Extract the (X, Y) coordinate from the center of the cell holding the provided text.  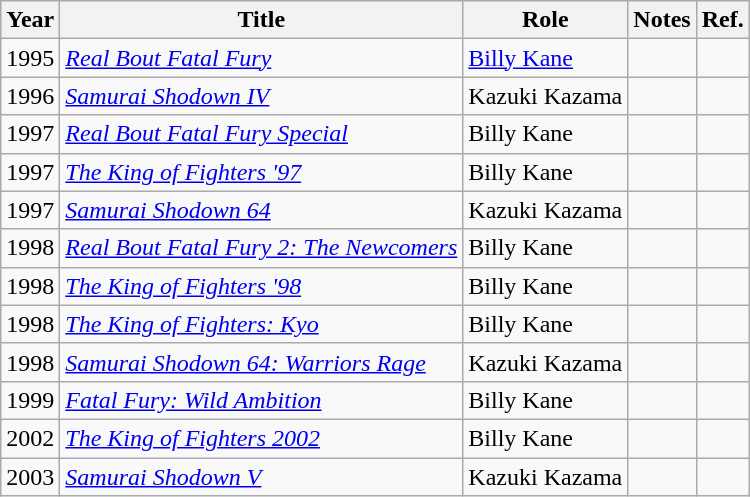
Real Bout Fatal Fury 2: The Newcomers (262, 248)
Samurai Shodown IV (262, 96)
Role (546, 20)
Ref. (722, 20)
The King of Fighters: Kyo (262, 324)
The King of Fighters '97 (262, 172)
Samurai Shodown 64: Warriors Rage (262, 362)
1996 (30, 96)
Notes (662, 20)
Samurai Shodown 64 (262, 210)
The King of Fighters '98 (262, 286)
Samurai Shodown V (262, 477)
2002 (30, 438)
Fatal Fury: Wild Ambition (262, 400)
Year (30, 20)
1999 (30, 400)
The King of Fighters 2002 (262, 438)
Real Bout Fatal Fury Special (262, 134)
2003 (30, 477)
Title (262, 20)
Real Bout Fatal Fury (262, 58)
1995 (30, 58)
